Pinpoint the cell where the given text exists, returning its (x, y) midpoint coordinate. 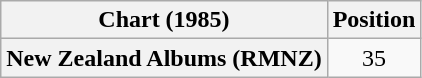
Position (374, 20)
New Zealand Albums (RMNZ) (164, 58)
35 (374, 58)
Chart (1985) (164, 20)
